For the text-containing cell, return its midpoint in [X, Y] coordinate format. 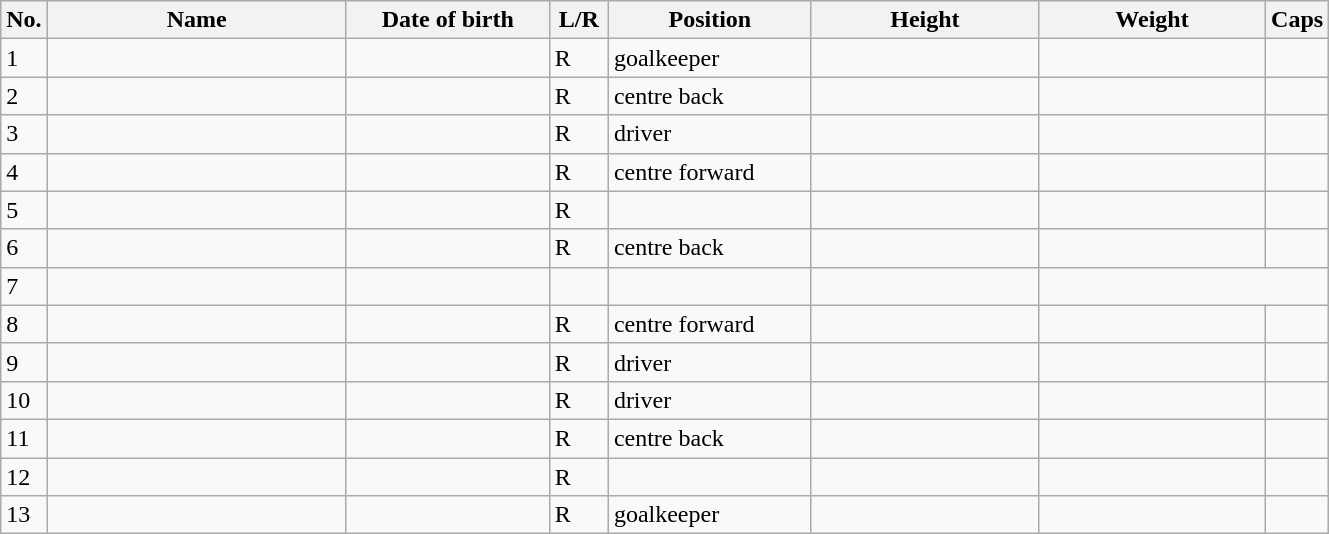
Date of birth [448, 20]
5 [24, 210]
12 [24, 477]
13 [24, 515]
Weight [1152, 20]
3 [24, 134]
11 [24, 438]
Name [196, 20]
6 [24, 248]
Caps [1298, 20]
No. [24, 20]
Position [710, 20]
7 [24, 286]
1 [24, 58]
4 [24, 172]
2 [24, 96]
9 [24, 362]
Height [924, 20]
8 [24, 324]
10 [24, 400]
L/R [578, 20]
